Provide the [X, Y] coordinate of the cell's center where the given text is located.  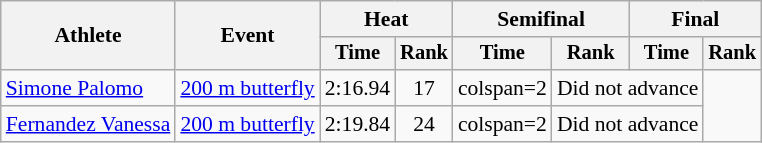
Heat [386, 19]
Fernandez Vanessa [88, 124]
Semifinal [542, 19]
24 [424, 124]
2:16.94 [358, 88]
Final [695, 19]
17 [424, 88]
Athlete [88, 36]
Simone Palomo [88, 88]
Event [247, 36]
2:19.84 [358, 124]
